Return the [X, Y] coordinate for the center point of the cell that contains the specified text.  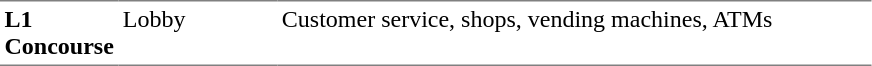
Customer service, shops, vending machines, ATMs [574, 33]
Lobby [198, 33]
L1Concourse [59, 33]
